Provide the [x, y] coordinate of the cell's center where the given text is located.  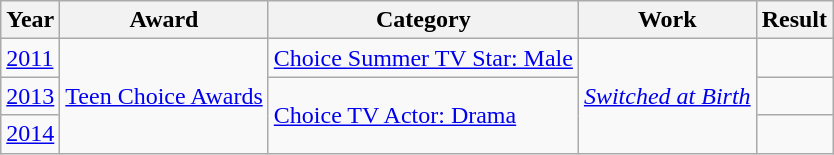
Choice TV Actor: Drama [423, 115]
Choice Summer TV Star: Male [423, 58]
2011 [30, 58]
Switched at Birth [667, 96]
2013 [30, 96]
Work [667, 20]
Award [164, 20]
Result [794, 20]
Category [423, 20]
2014 [30, 134]
Teen Choice Awards [164, 96]
Year [30, 20]
